Pinpoint the cell where the given text exists, returning its (x, y) midpoint coordinate. 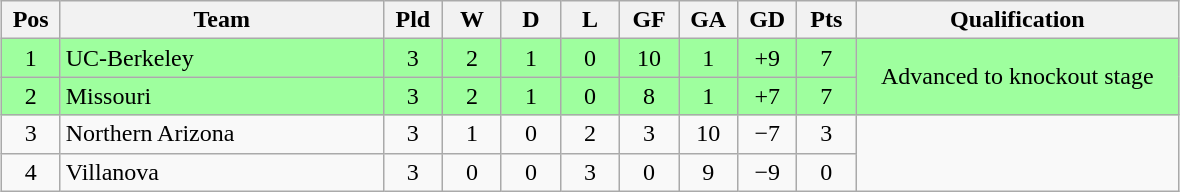
−7 (768, 134)
4 (30, 172)
GA (708, 20)
8 (650, 96)
Advanced to knockout stage (1018, 77)
9 (708, 172)
+9 (768, 58)
Missouri (222, 96)
Pos (30, 20)
L (590, 20)
Northern Arizona (222, 134)
Pld (412, 20)
Pts (826, 20)
+7 (768, 96)
W (472, 20)
D (530, 20)
Qualification (1018, 20)
UC-Berkeley (222, 58)
Villanova (222, 172)
GD (768, 20)
Team (222, 20)
−9 (768, 172)
GF (650, 20)
